Extract the [x, y] coordinate from the center of the cell holding the provided text.  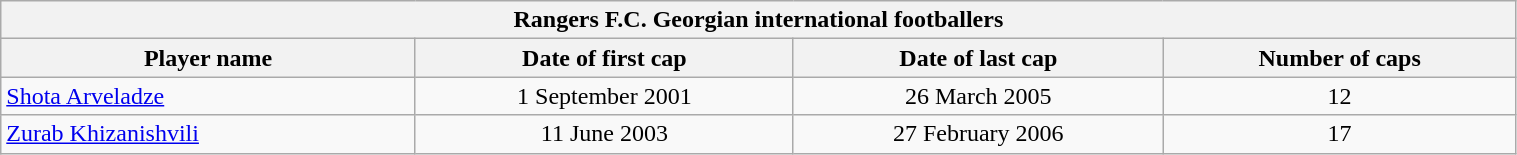
27 February 2006 [978, 134]
Date of first cap [604, 58]
11 June 2003 [604, 134]
12 [1340, 96]
Player name [208, 58]
Shota Arveladze [208, 96]
17 [1340, 134]
1 September 2001 [604, 96]
Rangers F.C. Georgian international footballers [758, 20]
Number of caps [1340, 58]
Date of last cap [978, 58]
26 March 2005 [978, 96]
Zurab Khizanishvili [208, 134]
